Provide the [x, y] coordinate of the cell's center where the given text is located.  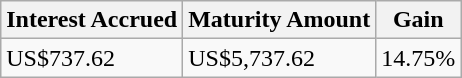
US$737.62 [92, 58]
Gain [418, 20]
Interest Accrued [92, 20]
14.75% [418, 58]
Maturity Amount [280, 20]
US$5,737.62 [280, 58]
